Scan for the cell matching the given text and deliver its (x, y) coordinate at center. 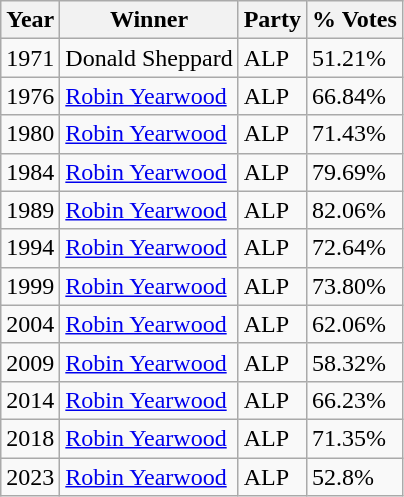
66.23% (355, 400)
66.84% (355, 96)
2014 (30, 400)
52.8% (355, 477)
62.06% (355, 324)
1994 (30, 248)
79.69% (355, 172)
2004 (30, 324)
2018 (30, 438)
1989 (30, 210)
72.64% (355, 248)
71.35% (355, 438)
Winner (149, 20)
1971 (30, 58)
51.21% (355, 58)
Donald Sheppard (149, 58)
2009 (30, 362)
% Votes (355, 20)
1976 (30, 96)
71.43% (355, 134)
73.80% (355, 286)
Year (30, 20)
58.32% (355, 362)
82.06% (355, 210)
1980 (30, 134)
1999 (30, 286)
Party (272, 20)
1984 (30, 172)
2023 (30, 477)
